Search for the cell housing the specified text and yield its [x, y] center coordinate. 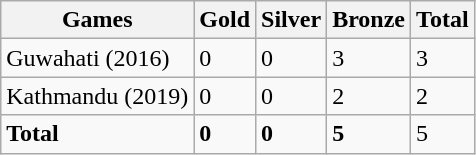
Guwahati (2016) [98, 58]
Silver [292, 20]
Games [98, 20]
Gold [225, 20]
Bronze [369, 20]
Kathmandu (2019) [98, 96]
